For the text-containing cell, return its midpoint in (X, Y) coordinate format. 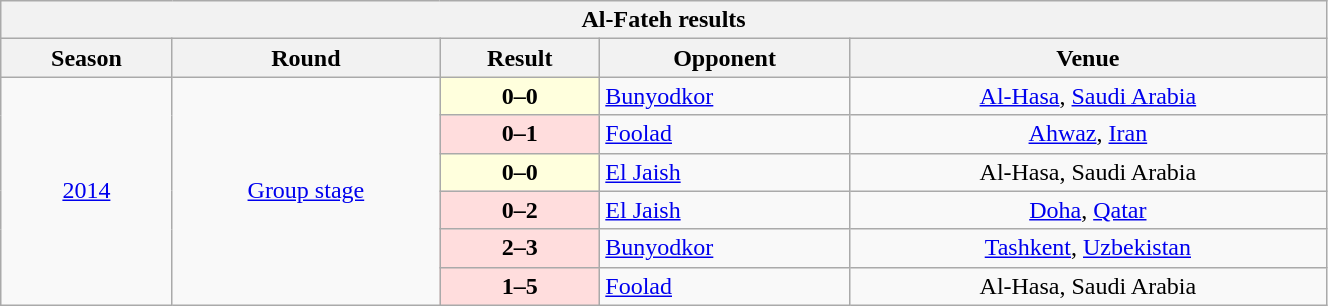
Doha, Qatar (1088, 210)
Result (520, 58)
Ahwaz, Iran (1088, 134)
1–5 (520, 286)
Round (306, 58)
0–2 (520, 210)
Opponent (724, 58)
Season (86, 58)
Al-Fateh results (664, 20)
0–1 (520, 134)
2–3 (520, 248)
2014 (86, 191)
Tashkent, Uzbekistan (1088, 248)
Group stage (306, 191)
Venue (1088, 58)
